Capture the cell that displays the provided text and extract its [x, y] central coordinate. 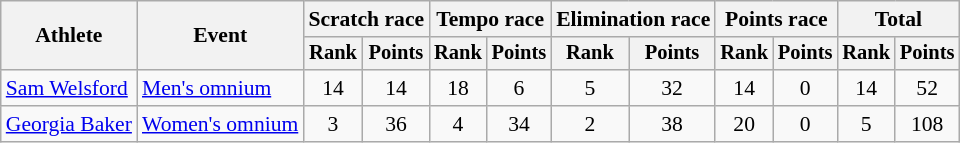
3 [332, 124]
52 [927, 88]
Men's omnium [220, 88]
Georgia Baker [69, 124]
6 [519, 88]
Tempo race [490, 19]
4 [458, 124]
108 [927, 124]
Scratch race [366, 19]
Event [220, 36]
36 [396, 124]
Points race [776, 19]
Women's omnium [220, 124]
Total [898, 19]
Sam Welsford [69, 88]
18 [458, 88]
Elimination race [633, 19]
Athlete [69, 36]
2 [590, 124]
34 [519, 124]
20 [744, 124]
38 [672, 124]
32 [672, 88]
